Determine the (x, y) coordinate at the center of the cell enclosing the given text.  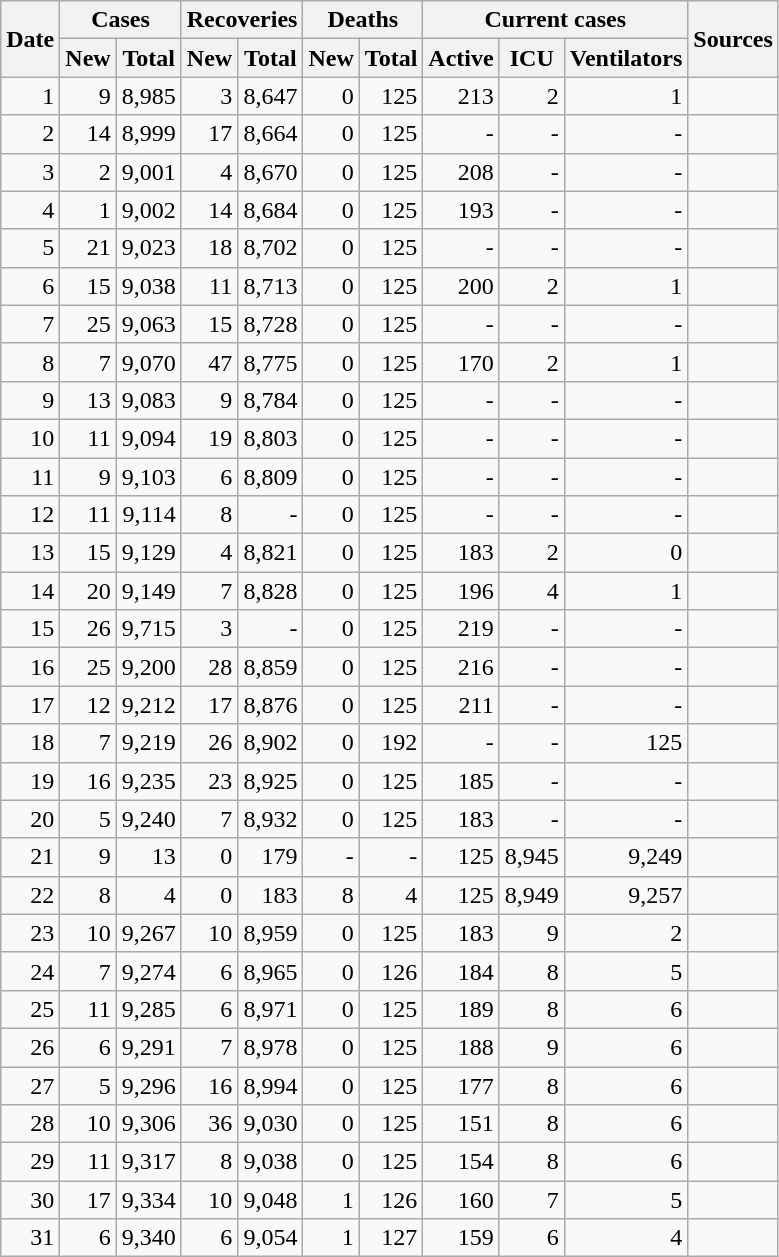
9,249 (626, 857)
31 (30, 1238)
8,985 (148, 96)
9,274 (148, 971)
8,965 (270, 971)
177 (461, 1085)
8,902 (270, 743)
170 (461, 362)
Sources (734, 39)
Date (30, 39)
8,949 (532, 895)
8,647 (270, 96)
8,876 (270, 705)
192 (391, 743)
127 (391, 1238)
151 (461, 1124)
Current cases (556, 20)
9,285 (148, 1009)
9,149 (148, 591)
9,340 (148, 1238)
8,803 (270, 438)
8,784 (270, 400)
36 (209, 1124)
22 (30, 895)
193 (461, 210)
ICU (532, 58)
8,828 (270, 591)
27 (30, 1085)
29 (30, 1162)
9,048 (270, 1200)
Cases (120, 20)
9,023 (148, 248)
9,240 (148, 819)
9,001 (148, 172)
179 (270, 857)
9,030 (270, 1124)
8,728 (270, 324)
8,664 (270, 134)
Ventilators (626, 58)
8,821 (270, 553)
8,702 (270, 248)
8,670 (270, 172)
9,296 (148, 1085)
184 (461, 971)
Active (461, 58)
8,684 (270, 210)
9,219 (148, 743)
8,932 (270, 819)
8,809 (270, 477)
213 (461, 96)
8,945 (532, 857)
9,291 (148, 1047)
9,306 (148, 1124)
188 (461, 1047)
9,200 (148, 667)
196 (461, 591)
9,054 (270, 1238)
208 (461, 172)
8,971 (270, 1009)
9,002 (148, 210)
24 (30, 971)
8,978 (270, 1047)
9,063 (148, 324)
9,267 (148, 933)
216 (461, 667)
9,114 (148, 515)
9,317 (148, 1162)
8,959 (270, 933)
8,775 (270, 362)
47 (209, 362)
154 (461, 1162)
211 (461, 705)
9,083 (148, 400)
30 (30, 1200)
219 (461, 629)
159 (461, 1238)
Recoveries (242, 20)
9,715 (148, 629)
9,334 (148, 1200)
8,999 (148, 134)
200 (461, 286)
9,094 (148, 438)
9,103 (148, 477)
189 (461, 1009)
Deaths (363, 20)
8,859 (270, 667)
8,994 (270, 1085)
8,925 (270, 781)
160 (461, 1200)
9,235 (148, 781)
8,713 (270, 286)
9,129 (148, 553)
9,070 (148, 362)
9,257 (626, 895)
9,212 (148, 705)
185 (461, 781)
